Locate the cell with the specified text and output its (x, y) center coordinate. 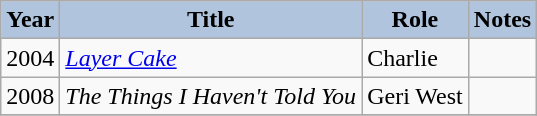
Year (30, 20)
Title (211, 20)
2008 (30, 96)
Geri West (416, 96)
2004 (30, 58)
The Things I Haven't Told You (211, 96)
Role (416, 20)
Charlie (416, 58)
Layer Cake (211, 58)
Notes (502, 20)
